Return the [X, Y] coordinate for the center point of the cell that contains the specified text.  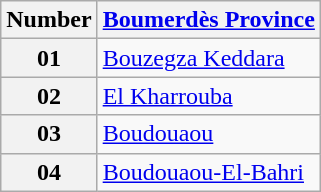
02 [49, 96]
03 [49, 134]
Boudouaou-El-Bahri [208, 172]
04 [49, 172]
Boumerdès Province [208, 20]
01 [49, 58]
Boudouaou [208, 134]
Number [49, 20]
El Kharrouba [208, 96]
Bouzegza Keddara [208, 58]
